Determine the [x, y] coordinate at the center of the cell enclosing the given text.  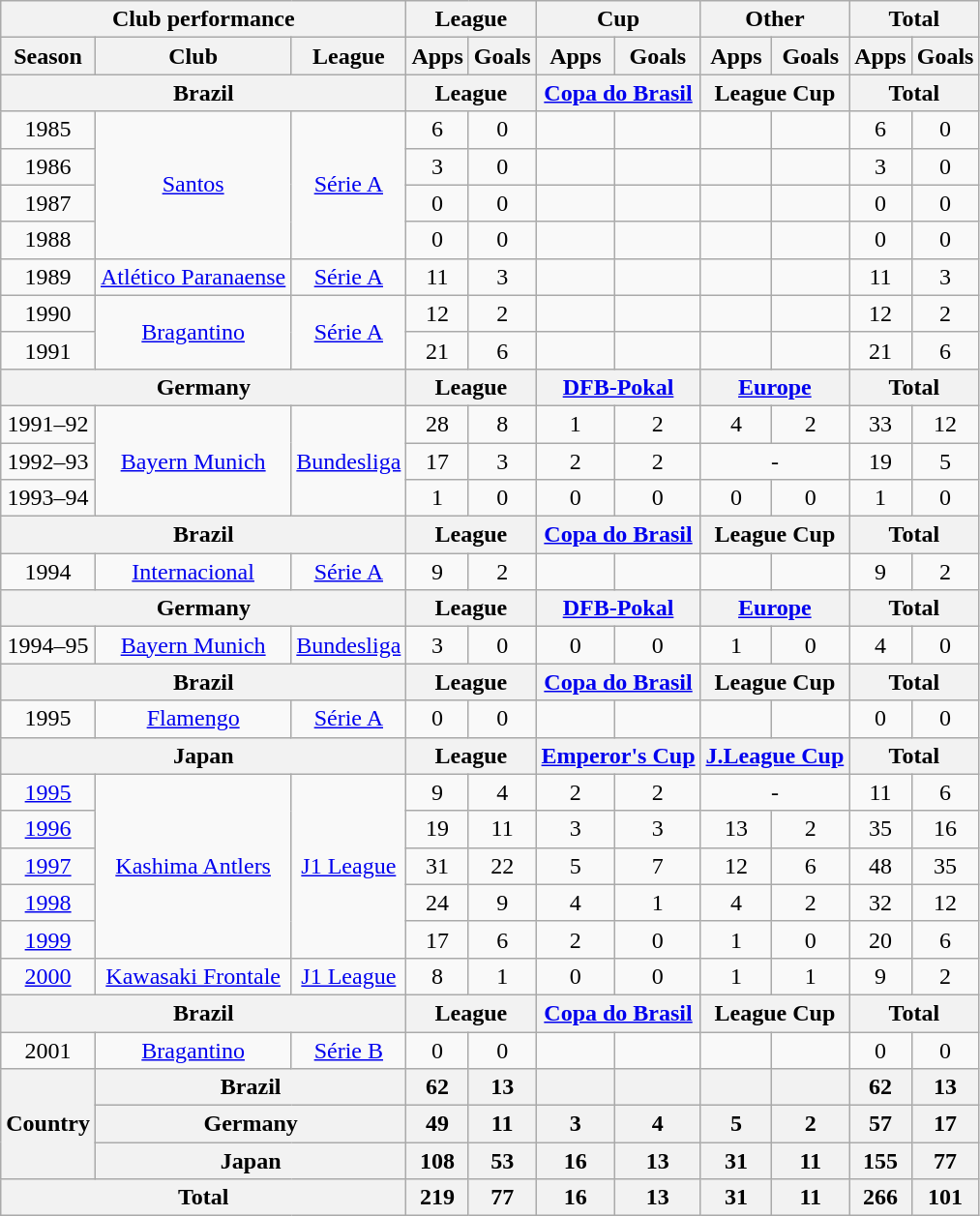
1987 [48, 203]
108 [437, 1161]
Cup [618, 19]
22 [502, 866]
1989 [48, 277]
Santos [193, 185]
Club [193, 56]
1992–93 [48, 461]
155 [880, 1161]
266 [880, 1198]
2001 [48, 1050]
Season [48, 56]
1993–94 [48, 498]
101 [945, 1198]
Club performance [203, 19]
Other [775, 19]
Country [48, 1124]
1994–95 [48, 645]
Kawasaki Frontale [193, 976]
57 [880, 1124]
1985 [48, 130]
53 [502, 1161]
1996 [48, 829]
2000 [48, 976]
Kashima Antlers [193, 866]
20 [880, 939]
1997 [48, 866]
1991–92 [48, 424]
49 [437, 1124]
48 [880, 866]
1994 [48, 572]
Flamengo [193, 719]
1986 [48, 166]
J.League Cup [775, 756]
1998 [48, 903]
Atlético Paranaense [193, 277]
219 [437, 1198]
33 [880, 424]
Internacional [193, 572]
1990 [48, 313]
1991 [48, 350]
7 [658, 866]
1988 [48, 240]
24 [437, 903]
28 [437, 424]
Emperor's Cup [618, 756]
1999 [48, 939]
Série B [348, 1050]
32 [880, 903]
